Capture the cell that displays the provided text and extract its (x, y) central coordinate. 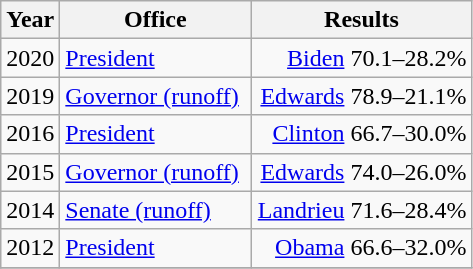
Biden 70.1–28.2% (362, 58)
2015 (30, 172)
2014 (30, 210)
Obama 66.6–32.0% (362, 248)
2019 (30, 96)
Results (362, 20)
Clinton 66.7–30.0% (362, 134)
Edwards 78.9–21.1% (362, 96)
Senate (runoff) (156, 210)
2020 (30, 58)
2012 (30, 248)
Landrieu 71.6–28.4% (362, 210)
2016 (30, 134)
Edwards 74.0–26.0% (362, 172)
Office (156, 20)
Year (30, 20)
